Output the (x, y) coordinate of the center of the cell containing the given text.  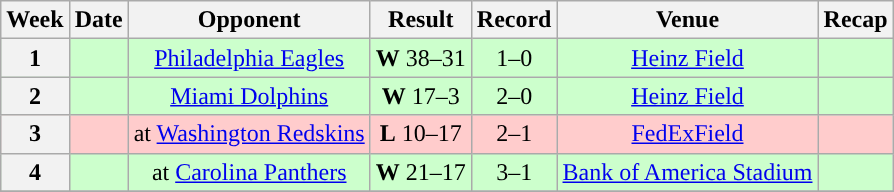
Date (98, 20)
3–1 (514, 172)
L 10–17 (420, 134)
Philadelphia Eagles (249, 58)
Opponent (249, 20)
2 (35, 96)
Miami Dolphins (249, 96)
at Washington Redskins (249, 134)
Bank of America Stadium (688, 172)
W 17–3 (420, 96)
FedExField (688, 134)
W 38–31 (420, 58)
2–0 (514, 96)
3 (35, 134)
1–0 (514, 58)
Record (514, 20)
at Carolina Panthers (249, 172)
Venue (688, 20)
Recap (856, 20)
W 21–17 (420, 172)
Result (420, 20)
1 (35, 58)
2–1 (514, 134)
Week (35, 20)
4 (35, 172)
